Scan for the cell matching the given text and deliver its [X, Y] coordinate at center. 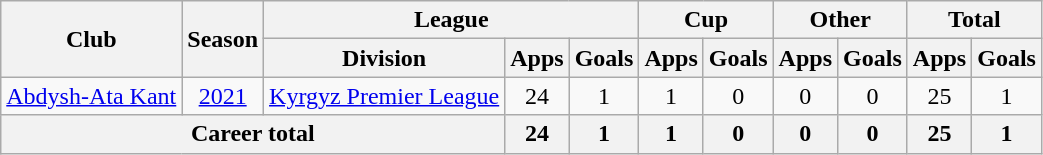
League [452, 20]
Season [223, 39]
Total [974, 20]
Abdysh-Ata Kant [92, 96]
Other [840, 20]
Career total [253, 134]
Cup [706, 20]
Division [384, 58]
Kyrgyz Premier League [384, 96]
Club [92, 39]
2021 [223, 96]
